Capture the cell that displays the provided text and extract its (x, y) central coordinate. 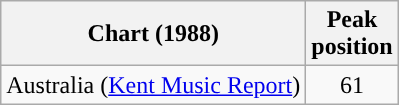
61 (352, 85)
Australia (Kent Music Report) (154, 85)
Chart (1988) (154, 34)
Peakposition (352, 34)
